Return the [X, Y] coordinate for the center point of the cell that contains the specified text.  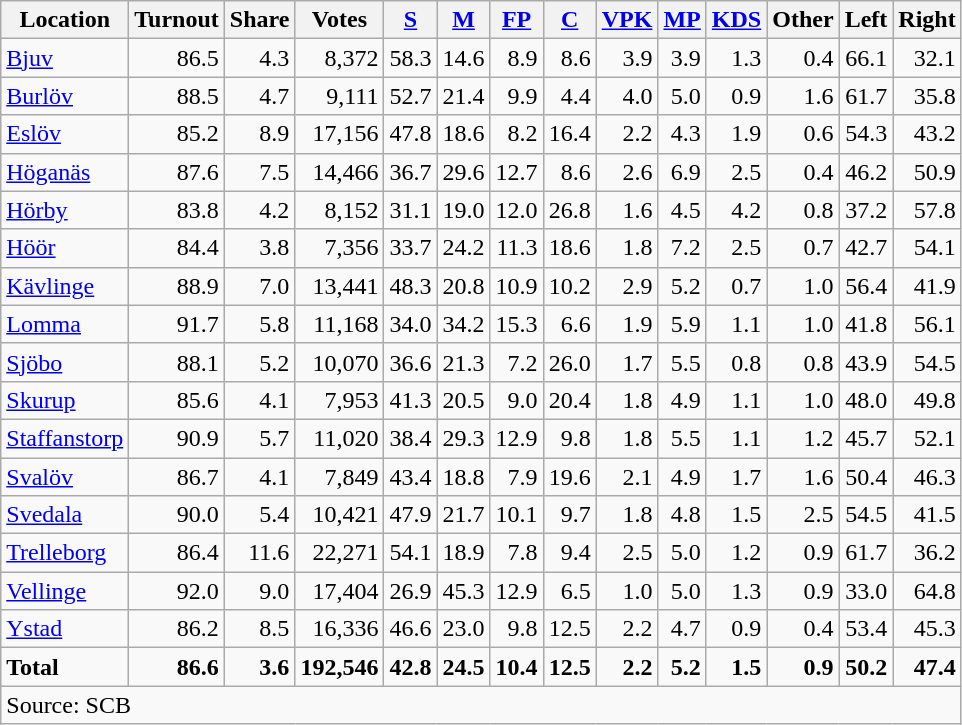
50.9 [927, 172]
20.5 [464, 400]
34.0 [410, 324]
36.7 [410, 172]
4.5 [682, 210]
86.5 [177, 58]
Hörby [65, 210]
16.4 [570, 134]
46.2 [866, 172]
15.3 [516, 324]
90.9 [177, 438]
32.1 [927, 58]
91.7 [177, 324]
2.9 [627, 286]
49.8 [927, 400]
4.0 [627, 96]
88.1 [177, 362]
9,111 [340, 96]
37.2 [866, 210]
6.6 [570, 324]
11,020 [340, 438]
6.5 [570, 591]
87.6 [177, 172]
43.9 [866, 362]
7,356 [340, 248]
41.3 [410, 400]
85.6 [177, 400]
10.9 [516, 286]
7.8 [516, 553]
21.3 [464, 362]
192,546 [340, 667]
Source: SCB [481, 705]
52.7 [410, 96]
0.6 [803, 134]
Other [803, 20]
10.4 [516, 667]
50.4 [866, 477]
Ystad [65, 629]
20.8 [464, 286]
Location [65, 20]
64.8 [927, 591]
KDS [736, 20]
19.6 [570, 477]
57.8 [927, 210]
85.2 [177, 134]
Staffanstorp [65, 438]
26.9 [410, 591]
26.0 [570, 362]
FP [516, 20]
50.2 [866, 667]
14,466 [340, 172]
Bjuv [65, 58]
3.6 [260, 667]
Vellinge [65, 591]
47.4 [927, 667]
19.0 [464, 210]
Burlöv [65, 96]
38.4 [410, 438]
Votes [340, 20]
M [464, 20]
41.5 [927, 515]
Total [65, 667]
12.7 [516, 172]
36.2 [927, 553]
35.8 [927, 96]
31.1 [410, 210]
83.8 [177, 210]
Share [260, 20]
86.6 [177, 667]
8.2 [516, 134]
29.6 [464, 172]
21.7 [464, 515]
Svalöv [65, 477]
47.8 [410, 134]
22,271 [340, 553]
6.9 [682, 172]
10.2 [570, 286]
10,070 [340, 362]
5.4 [260, 515]
5.9 [682, 324]
42.7 [866, 248]
88.5 [177, 96]
8.5 [260, 629]
86.4 [177, 553]
84.4 [177, 248]
7,849 [340, 477]
47.9 [410, 515]
41.9 [927, 286]
56.1 [927, 324]
8,152 [340, 210]
92.0 [177, 591]
11.6 [260, 553]
C [570, 20]
7.9 [516, 477]
10,421 [340, 515]
90.0 [177, 515]
45.7 [866, 438]
5.7 [260, 438]
5.8 [260, 324]
Kävlinge [65, 286]
10.1 [516, 515]
23.0 [464, 629]
17,404 [340, 591]
14.6 [464, 58]
21.4 [464, 96]
88.9 [177, 286]
17,156 [340, 134]
46.3 [927, 477]
56.4 [866, 286]
11,168 [340, 324]
VPK [627, 20]
12.0 [516, 210]
9.7 [570, 515]
Höör [65, 248]
8,372 [340, 58]
9.4 [570, 553]
48.3 [410, 286]
16,336 [340, 629]
18.8 [464, 477]
Höganäs [65, 172]
7.0 [260, 286]
86.7 [177, 477]
11.3 [516, 248]
4.4 [570, 96]
Right [927, 20]
66.1 [866, 58]
43.2 [927, 134]
Left [866, 20]
26.8 [570, 210]
Svedala [65, 515]
Trelleborg [65, 553]
34.2 [464, 324]
24.2 [464, 248]
9.9 [516, 96]
13,441 [340, 286]
7,953 [340, 400]
S [410, 20]
7.5 [260, 172]
41.8 [866, 324]
58.3 [410, 58]
54.3 [866, 134]
Eslöv [65, 134]
20.4 [570, 400]
Lomma [65, 324]
24.5 [464, 667]
53.4 [866, 629]
46.6 [410, 629]
52.1 [927, 438]
33.0 [866, 591]
42.8 [410, 667]
3.8 [260, 248]
MP [682, 20]
33.7 [410, 248]
4.8 [682, 515]
Skurup [65, 400]
36.6 [410, 362]
18.9 [464, 553]
2.6 [627, 172]
Turnout [177, 20]
48.0 [866, 400]
29.3 [464, 438]
Sjöbo [65, 362]
86.2 [177, 629]
43.4 [410, 477]
2.1 [627, 477]
